Identify which cell holds the provided text, then report its [x, y] central coordinate. 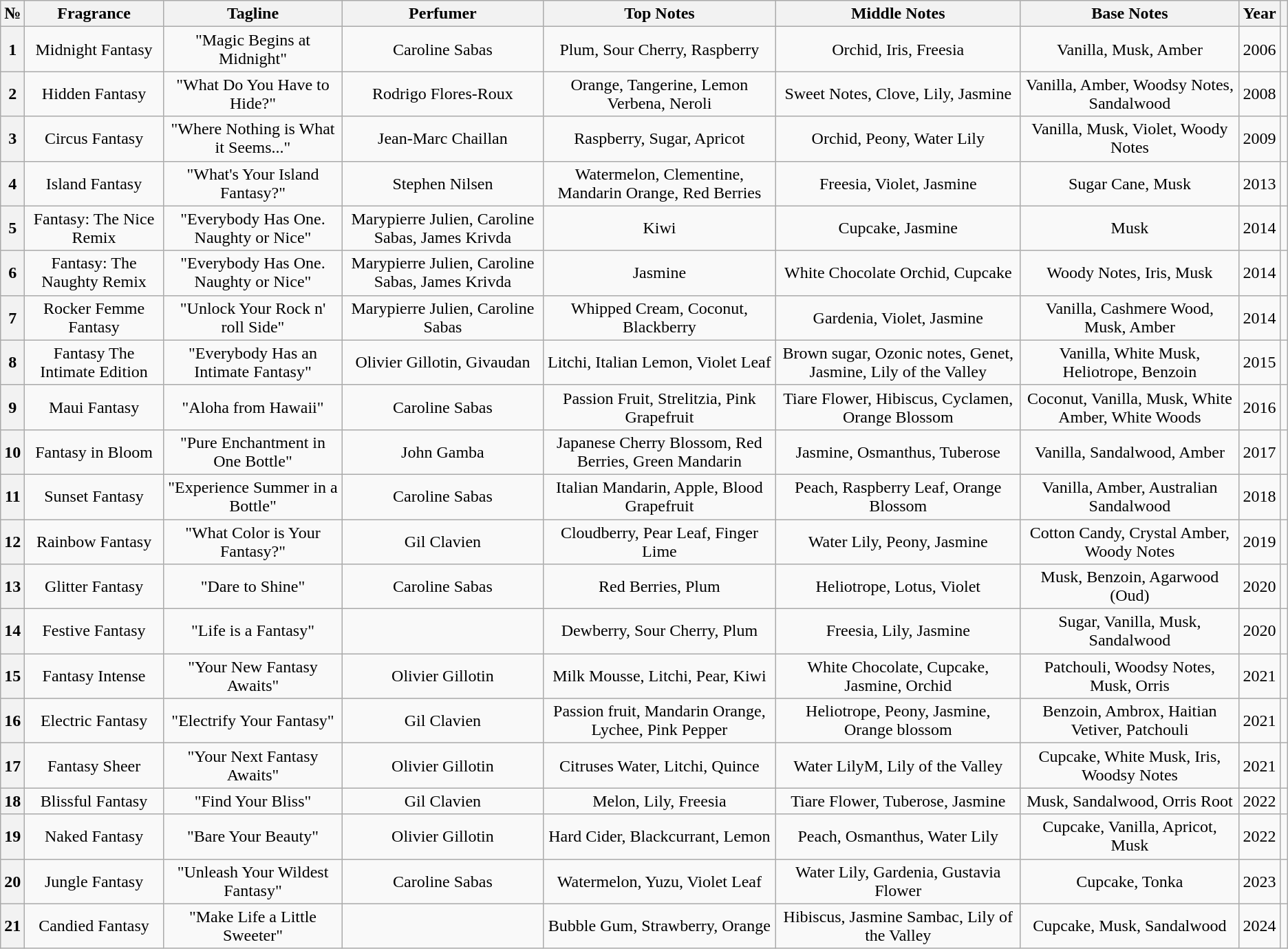
"Unleash Your Wildest Fantasy" [253, 881]
Passion fruit, Mandarin Orange, Lychee, Pink Pepper [659, 721]
2015 [1259, 362]
2019 [1259, 541]
Kiwi [659, 228]
9 [12, 407]
"Life is a Fantasy" [253, 632]
Litchi, Italian Lemon, Violet Leaf [659, 362]
Cupcake, Musk, Sandalwood [1130, 926]
"What Color is Your Fantasy?" [253, 541]
11 [12, 497]
Melon, Lily, Freesia [659, 801]
"Unlock Your Rock n' roll Side" [253, 318]
Italian Mandarin, Apple, Blood Grapefruit [659, 497]
Bubble Gum, Strawberry, Orange [659, 926]
Cotton Candy, Crystal Amber, Woody Notes [1130, 541]
Milk Mousse, Litchi, Pear, Kiwi [659, 676]
Hard Cider, Blackcurrant, Lemon [659, 837]
21 [12, 926]
"Everybody Has an Intimate Fantasy" [253, 362]
White Chocolate Orchid, Cupcake [899, 273]
Fantasy: The Nice Remix [94, 228]
6 [12, 273]
2023 [1259, 881]
Jasmine [659, 273]
Fantasy Intense [94, 676]
Jean-Marc Chaillan [443, 139]
Watermelon, Yuzu, Violet Leaf [659, 881]
Stephen Nilsen [443, 183]
2009 [1259, 139]
Watermelon, Clementine, Mandarin Orange, Red Berries [659, 183]
Electric Fantasy [94, 721]
Sugar, Vanilla, Musk, Sandalwood [1130, 632]
Fantasy The Intimate Edition [94, 362]
Middle Notes [899, 14]
"Pure Enchantment in One Bottle" [253, 451]
5 [12, 228]
Musk, Benzoin, Agarwood (Oud) [1130, 586]
Island Fantasy [94, 183]
Maui Fantasy [94, 407]
Vanilla, Cashmere Wood, Musk, Amber [1130, 318]
"Experience Summer in a Bottle" [253, 497]
Passion Fruit, Strelitzia, Pink Grapefruit [659, 407]
Fantasy: The Naughty Remix [94, 273]
Marypierre Julien, Caroline Sabas [443, 318]
Heliotrope, Lotus, Violet [899, 586]
Tiare Flower, Hibiscus, Cyclamen, Orange Blossom [899, 407]
Tiare Flower, Tuberose, Jasmine [899, 801]
Japanese Cherry Blossom, Red Berries, Green Mandarin [659, 451]
Vanilla, Musk, Amber [1130, 50]
19 [12, 837]
2016 [1259, 407]
Gardenia, Violet, Jasmine [899, 318]
Musk, Sandalwood, Orris Root [1130, 801]
Woody Notes, Iris, Musk [1130, 273]
Musk [1130, 228]
13 [12, 586]
14 [12, 632]
Hibiscus, Jasmine Sambac, Lily of the Valley [899, 926]
Jasmine, Osmanthus, Tuberose [899, 451]
Peach, Raspberry Leaf, Orange Blossom [899, 497]
Orchid, Iris, Freesia [899, 50]
Blissful Fantasy [94, 801]
Citruses Water, Litchi, Quince [659, 765]
Fantasy Sheer [94, 765]
White Chocolate, Cupcake, Jasmine, Orchid [899, 676]
Fantasy in Bloom [94, 451]
Naked Fantasy [94, 837]
Cupcake, White Musk, Iris, Woodsy Notes [1130, 765]
Perfumer [443, 14]
Water LilyM, Lily of the Valley [899, 765]
Cloudberry, Pear Leaf, Finger Lime [659, 541]
Vanilla, Amber, Australian Sandalwood [1130, 497]
Cupcake, Jasmine [899, 228]
8 [12, 362]
"Make Life a Little Sweeter" [253, 926]
John Gamba [443, 451]
Vanilla, White Musk, Heliotrope, Benzoin [1130, 362]
Water Lily, Gardenia, Gustavia Flower [899, 881]
20 [12, 881]
Freesia, Lily, Jasmine [899, 632]
1 [12, 50]
Base Notes [1130, 14]
Dewberry, Sour Cherry, Plum [659, 632]
2 [12, 94]
Year [1259, 14]
2024 [1259, 926]
15 [12, 676]
16 [12, 721]
Cupcake, Tonka [1130, 881]
Plum, Sour Cherry, Raspberry [659, 50]
Peach, Osmanthus, Water Lily [899, 837]
"What's Your Island Fantasy?" [253, 183]
Rainbow Fantasy [94, 541]
Sugar Cane, Musk [1130, 183]
2013 [1259, 183]
Tagline [253, 14]
4 [12, 183]
12 [12, 541]
17 [12, 765]
Vanilla, Sandalwood, Amber [1130, 451]
Rodrigo Flores-Roux [443, 94]
Circus Fantasy [94, 139]
Red Berries, Plum [659, 586]
Rocker Femme Fantasy [94, 318]
7 [12, 318]
Benzoin, Ambrox, Haitian Vetiver, Patchouli [1130, 721]
Fragrance [94, 14]
"Aloha from Hawaii" [253, 407]
2017 [1259, 451]
Candied Fantasy [94, 926]
"Bare Your Beauty" [253, 837]
"Your New Fantasy Awaits" [253, 676]
Raspberry, Sugar, Apricot [659, 139]
"Where Nothing is What it Seems..." [253, 139]
Orange, Tangerine, Lemon Verbena, Neroli [659, 94]
2008 [1259, 94]
Sunset Fantasy [94, 497]
Patchouli, Woodsy Notes, Musk, Orris [1130, 676]
Whipped Cream, Coconut, Blackberry [659, 318]
Orchid, Peony, Water Lily [899, 139]
Cupcake, Vanilla, Apricot, Musk [1130, 837]
Coconut, Vanilla, Musk, White Amber, White Woods [1130, 407]
Jungle Fantasy [94, 881]
№ [12, 14]
3 [12, 139]
Top Notes [659, 14]
"Electrify Your Fantasy" [253, 721]
Festive Fantasy [94, 632]
"Magic Begins at Midnight" [253, 50]
Water Lily, Peony, Jasmine [899, 541]
Glitter Fantasy [94, 586]
2006 [1259, 50]
"Find Your Bliss" [253, 801]
Heliotrope, Peony, Jasmine, Orange blossom [899, 721]
Vanilla, Amber, Woodsy Notes, Sandalwood [1130, 94]
Vanilla, Musk, Violet, Woody Notes [1130, 139]
Hidden Fantasy [94, 94]
Sweet Notes, Clove, Lily, Jasmine [899, 94]
"Dare to Shine" [253, 586]
"Your Next Fantasy Awaits" [253, 765]
Midnight Fantasy [94, 50]
10 [12, 451]
Brown sugar, Ozonic notes, Genet, Jasmine, Lily of the Valley [899, 362]
18 [12, 801]
Freesia, Violet, Jasmine [899, 183]
"What Do You Have to Hide?" [253, 94]
2018 [1259, 497]
Olivier Gillotin, Givaudan [443, 362]
